Provide the [X, Y] coordinate of the cell's center where the given text is located.  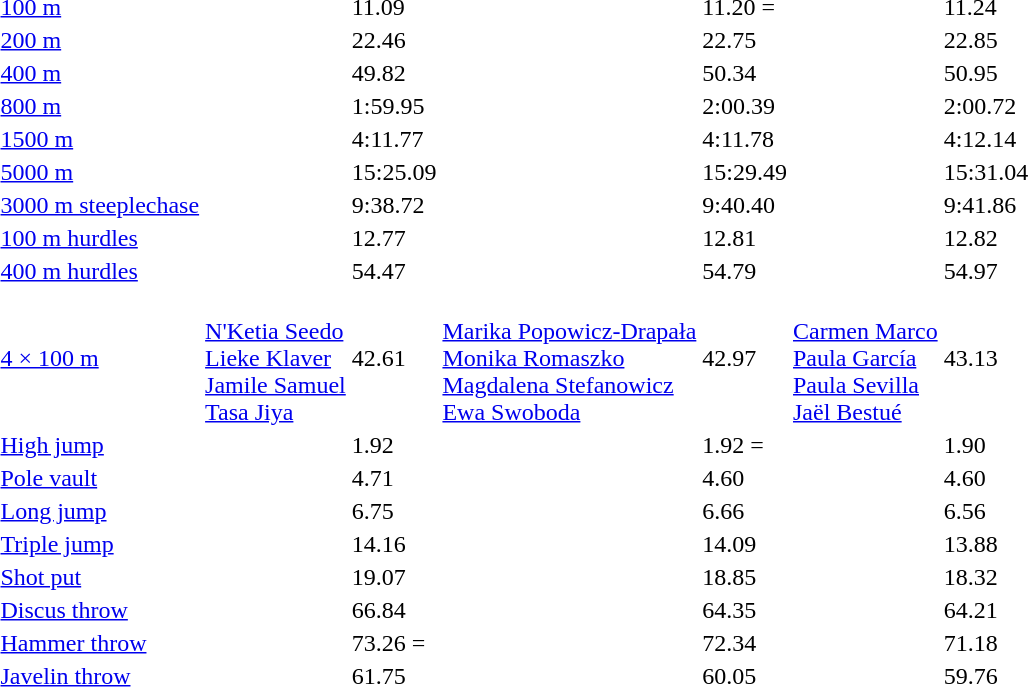
22.75 [745, 40]
1:59.95 [394, 106]
15:29.49 [745, 172]
4.60 [745, 478]
12.77 [394, 238]
18.85 [745, 577]
49.82 [394, 73]
9:38.72 [394, 205]
9:40.40 [745, 205]
72.34 [745, 643]
N'Ketia SeedoLieke KlaverJamile SamuelTasa Jiya [276, 358]
54.47 [394, 271]
66.84 [394, 610]
64.35 [745, 610]
50.34 [745, 73]
42.61 [394, 358]
6.75 [394, 511]
14.09 [745, 544]
Carmen MarcoPaula GarcíaPaula SevillaJaël Bestué [866, 358]
12.81 [745, 238]
22.46 [394, 40]
14.16 [394, 544]
4.71 [394, 478]
1.92 = [745, 445]
1.92 [394, 445]
19.07 [394, 577]
2:00.39 [745, 106]
4:11.77 [394, 139]
6.66 [745, 511]
73.26 = [394, 643]
42.97 [745, 358]
4:11.78 [745, 139]
Marika Popowicz-DrapałaMonika RomaszkoMagdalena StefanowiczEwa Swoboda [570, 358]
15:25.09 [394, 172]
54.79 [745, 271]
